Return (X, Y) of the center of cell containing provided text 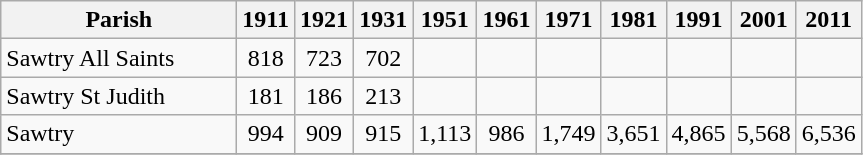
915 (384, 134)
186 (324, 96)
723 (324, 58)
1981 (634, 20)
1951 (445, 20)
1931 (384, 20)
1,113 (445, 134)
909 (324, 134)
5,568 (764, 134)
1,749 (568, 134)
Sawtry (119, 134)
1991 (698, 20)
1971 (568, 20)
Sawtry All Saints (119, 58)
986 (506, 134)
213 (384, 96)
2001 (764, 20)
1961 (506, 20)
3,651 (634, 134)
2011 (828, 20)
994 (266, 134)
4,865 (698, 134)
1921 (324, 20)
702 (384, 58)
Sawtry St Judith (119, 96)
181 (266, 96)
Parish (119, 20)
1911 (266, 20)
6,536 (828, 134)
818 (266, 58)
